Return the [X, Y] coordinate for the center point of the cell that contains the specified text.  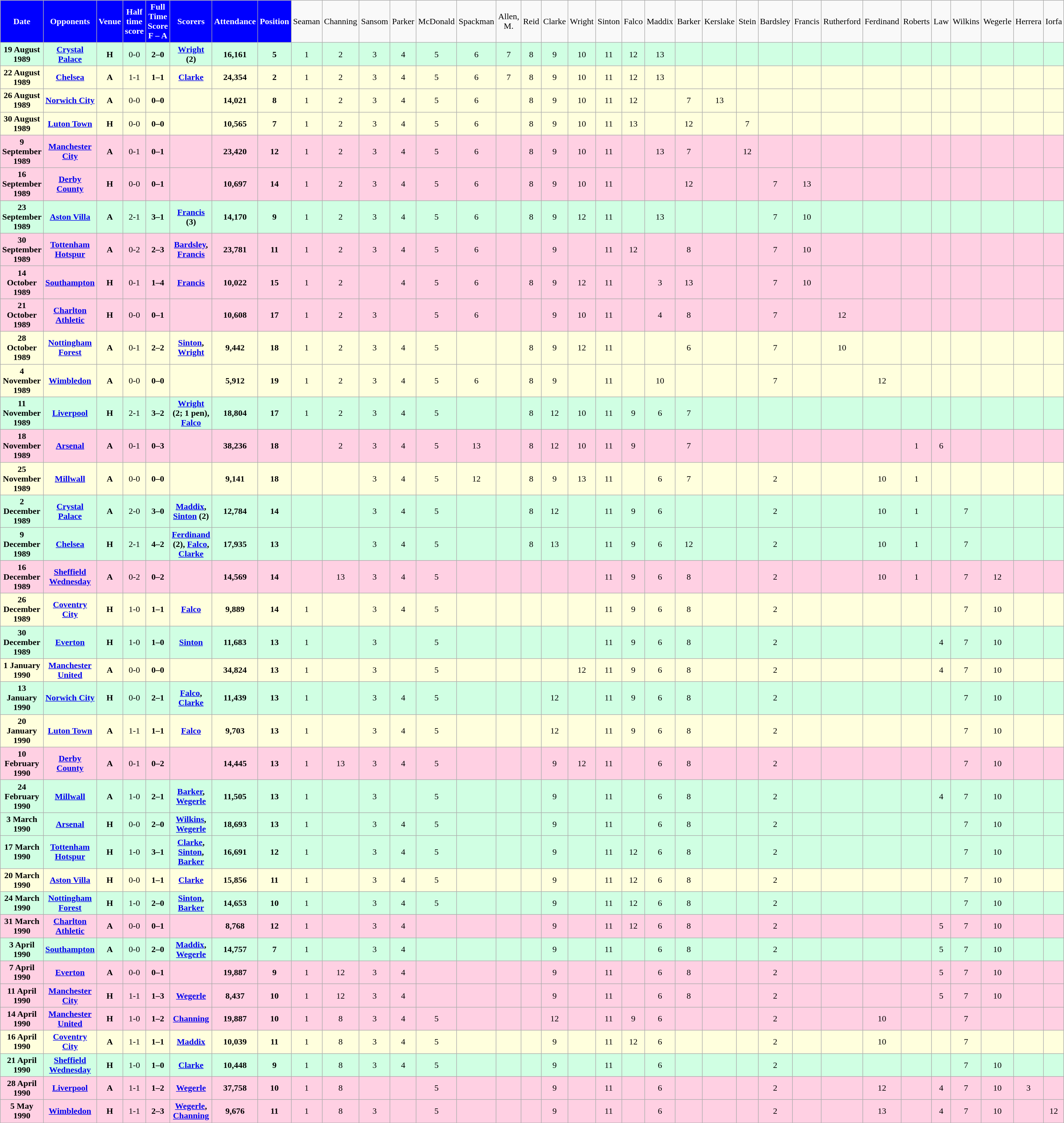
Seaman [306, 21]
Kerslake [719, 21]
Full Time ScoreF – A [158, 21]
8,768 [235, 926]
Bardsley [775, 21]
Reid [531, 21]
14 April 1990 [22, 1019]
Wilkins [966, 21]
Wright (2) [191, 54]
Parker [403, 21]
26 December 1989 [22, 609]
12,784 [235, 511]
Ferdinand (2), Falco, Clarke [191, 544]
34,824 [235, 670]
Wright (2; 1 pen), Falco [191, 413]
9,442 [235, 348]
9,141 [235, 479]
2 December 1989 [22, 511]
Falco, Clarke [191, 698]
Barker, Wegerle [191, 796]
Law [941, 21]
26 August 1989 [22, 100]
13 January 1990 [22, 698]
23 September 1989 [22, 217]
Attendance [235, 21]
37,758 [235, 1088]
10 February 1990 [22, 763]
Venue [110, 21]
Wegerle, Channing [191, 1111]
Stein [747, 21]
5 May 1990 [22, 1111]
16,691 [235, 852]
31 March 1990 [22, 926]
14,653 [235, 903]
Barker [689, 21]
10,039 [235, 1042]
14 October 1989 [22, 282]
3–0 [158, 511]
23,420 [235, 151]
24,354 [235, 77]
14,021 [235, 100]
14,569 [235, 577]
9 September 1989 [22, 151]
10,608 [235, 315]
Scorers [191, 21]
7 April 1990 [22, 972]
10,022 [235, 282]
16,161 [235, 54]
Clarke, Sinton, Barker [191, 852]
15,856 [235, 880]
1–4 [158, 282]
30 December 1989 [22, 642]
14,170 [235, 217]
18 November 1989 [22, 446]
11,683 [235, 642]
10,565 [235, 124]
16 April 1990 [22, 1042]
25 November 1989 [22, 479]
3 April 1990 [22, 950]
Iorfa [1054, 21]
11,505 [235, 796]
10,697 [235, 184]
9 December 1989 [22, 544]
1 January 1990 [22, 670]
0–3 [158, 446]
Rutherford [842, 21]
28 April 1990 [22, 1088]
1–3 [158, 996]
19 August 1989 [22, 54]
20 January 1990 [22, 731]
19 [274, 380]
21 October 1989 [22, 315]
30 September 1989 [22, 249]
2–2 [158, 348]
Sansom [375, 21]
11,439 [235, 698]
17,935 [235, 544]
Wilkins, Wegerle [191, 824]
Bardsley, Francis [191, 249]
28 October 1989 [22, 348]
Position [274, 21]
18,804 [235, 413]
14,757 [235, 950]
McDonald [436, 21]
Maddix, Wegerle [191, 950]
9,676 [235, 1111]
4–2 [158, 544]
2-0 [134, 511]
8,437 [235, 996]
14,445 [235, 763]
16 December 1989 [22, 577]
Ferdinand [882, 21]
Wright [582, 21]
3 March 1990 [22, 824]
15 [274, 282]
5,912 [235, 380]
9,889 [235, 609]
20 March 1990 [22, 880]
10,448 [235, 1065]
Herrera [1028, 21]
Sinton, Barker [191, 903]
16 September 1989 [22, 184]
30 August 1989 [22, 124]
21 April 1990 [22, 1065]
24 February 1990 [22, 796]
22 August 1989 [22, 77]
Roberts [917, 21]
Maddix, Sinton (2) [191, 511]
4 November 1989 [22, 380]
24 March 1990 [22, 903]
Half time score [134, 21]
Allen, M. [509, 21]
11 November 1989 [22, 413]
Sinton, Wright [191, 348]
38,236 [235, 446]
Opponents [70, 21]
Francis (3) [191, 217]
23,781 [235, 249]
3–2 [158, 413]
Date [22, 21]
9,703 [235, 731]
Spackman [476, 21]
18,693 [235, 824]
11 April 1990 [22, 996]
17 March 1990 [22, 852]
